Determine the (X, Y) coordinate at the center of the cell enclosing the given text.  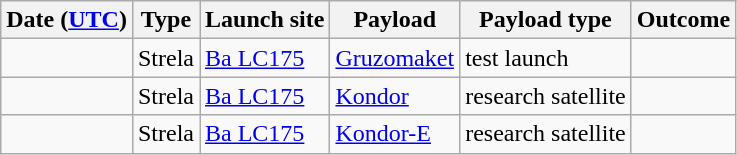
Gruzomaket (395, 58)
Payload (395, 20)
Date (UTC) (67, 20)
Outcome (683, 20)
Kondor-E (395, 134)
Payload type (546, 20)
Launch site (265, 20)
Kondor (395, 96)
test launch (546, 58)
Type (166, 20)
